Locate the cell with the specified text and output its (x, y) center coordinate. 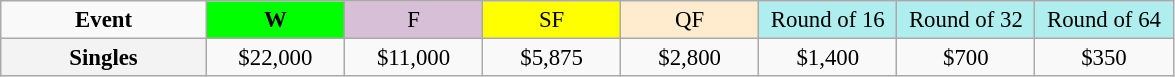
$700 (966, 58)
$2,800 (690, 58)
SF (552, 20)
$5,875 (552, 58)
$22,000 (275, 58)
Round of 32 (966, 20)
W (275, 20)
$1,400 (828, 58)
Round of 16 (828, 20)
QF (690, 20)
Round of 64 (1104, 20)
Event (104, 20)
F (413, 20)
$350 (1104, 58)
Singles (104, 58)
$11,000 (413, 58)
